Determine the (X, Y) coordinate at the center of the cell enclosing the given text.  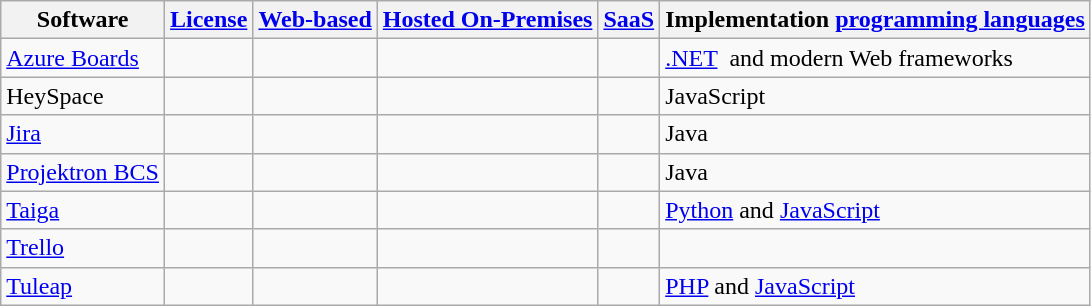
JavaScript (876, 96)
Jira (83, 134)
HeySpace (83, 96)
Software (83, 20)
Implementation programming languages (876, 20)
SaaS (629, 20)
.NET and modern Web frameworks (876, 58)
License (209, 20)
Taiga (83, 210)
Azure Boards (83, 58)
Python and JavaScript (876, 210)
Tuleap (83, 286)
PHP and JavaScript (876, 286)
Web-based (315, 20)
Projektron BCS (83, 172)
Trello (83, 248)
Hosted On-Premises (488, 20)
